For the text-containing cell, return its midpoint in (X, Y) coordinate format. 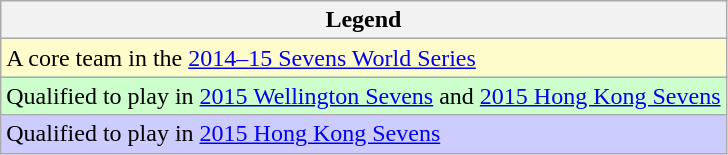
Qualified to play in 2015 Wellington Sevens and 2015 Hong Kong Sevens (364, 96)
Legend (364, 20)
Qualified to play in 2015 Hong Kong Sevens (364, 134)
A core team in the 2014–15 Sevens World Series (364, 58)
